For the text-containing cell, return its midpoint in (X, Y) coordinate format. 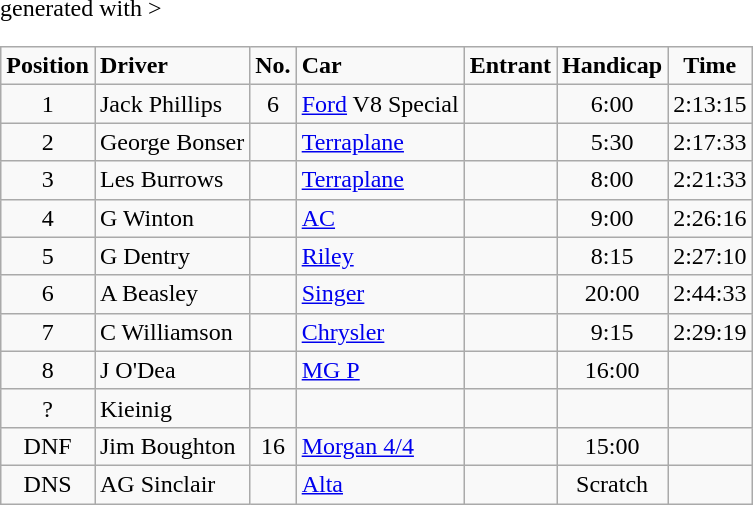
G Winton (172, 218)
1 (48, 104)
4 (48, 218)
3 (48, 180)
16 (273, 446)
Time (710, 66)
8:15 (612, 256)
2:13:15 (710, 104)
2:21:33 (710, 180)
2:44:33 (710, 294)
2:29:19 (710, 332)
? (48, 408)
George Bonser (172, 142)
8 (48, 370)
G Dentry (172, 256)
DNS (48, 484)
DNF (48, 446)
J O'Dea (172, 370)
Les Burrows (172, 180)
9:00 (612, 218)
Morgan 4/4 (380, 446)
5 (48, 256)
Singer (380, 294)
Driver (172, 66)
Position (48, 66)
Riley (380, 256)
Ford V8 Special (380, 104)
Jack Phillips (172, 104)
AC (380, 218)
Kieinig (172, 408)
Chrysler (380, 332)
Entrant (510, 66)
A Beasley (172, 294)
16:00 (612, 370)
Handicap (612, 66)
6:00 (612, 104)
AG Sinclair (172, 484)
7 (48, 332)
2:17:33 (710, 142)
Alta (380, 484)
20:00 (612, 294)
9:15 (612, 332)
15:00 (612, 446)
2:27:10 (710, 256)
2:26:16 (710, 218)
No. (273, 66)
Car (380, 66)
2 (48, 142)
Jim Boughton (172, 446)
MG P (380, 370)
5:30 (612, 142)
C Williamson (172, 332)
Scratch (612, 484)
8:00 (612, 180)
